Locate the cell with the specified text and output its [x, y] center coordinate. 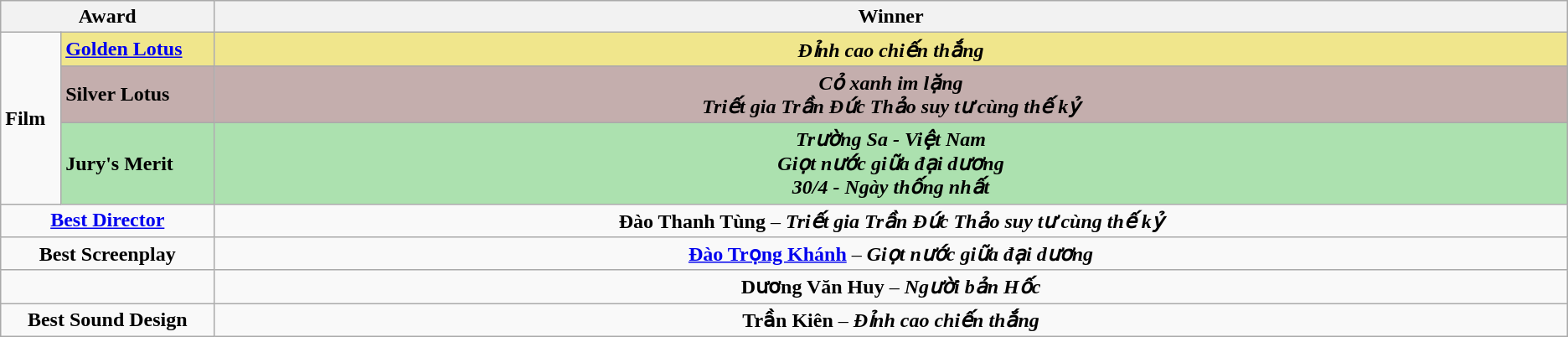
Silver Lotus [137, 94]
Đào Thanh Tùng – Triết gia Trần Đức Thảo suy tư cùng thế kỷ [891, 220]
Award [107, 17]
Cỏ xanh im lặngTriết gia Trần Đức Thảo suy tư cùng thế kỷ [891, 94]
Best Sound Design [107, 320]
Dương Văn Huy – Người bản Hốc [891, 287]
Golden Lotus [137, 49]
Trường Sa - Việt NamGiọt nước giữa đại dương30/4 - Ngày thống nhất [891, 163]
Best Director [107, 220]
Film [31, 118]
Best Screenplay [107, 254]
Đào Trọng Khánh – Giọt nước giữa đại dương [891, 254]
Jury's Merit [137, 163]
Winner [891, 17]
Trần Kiên – Đỉnh cao chiến thắng [891, 320]
Đỉnh cao chiến thắng [891, 49]
